Extract the [x, y] coordinate from the center of the cell holding the provided text.  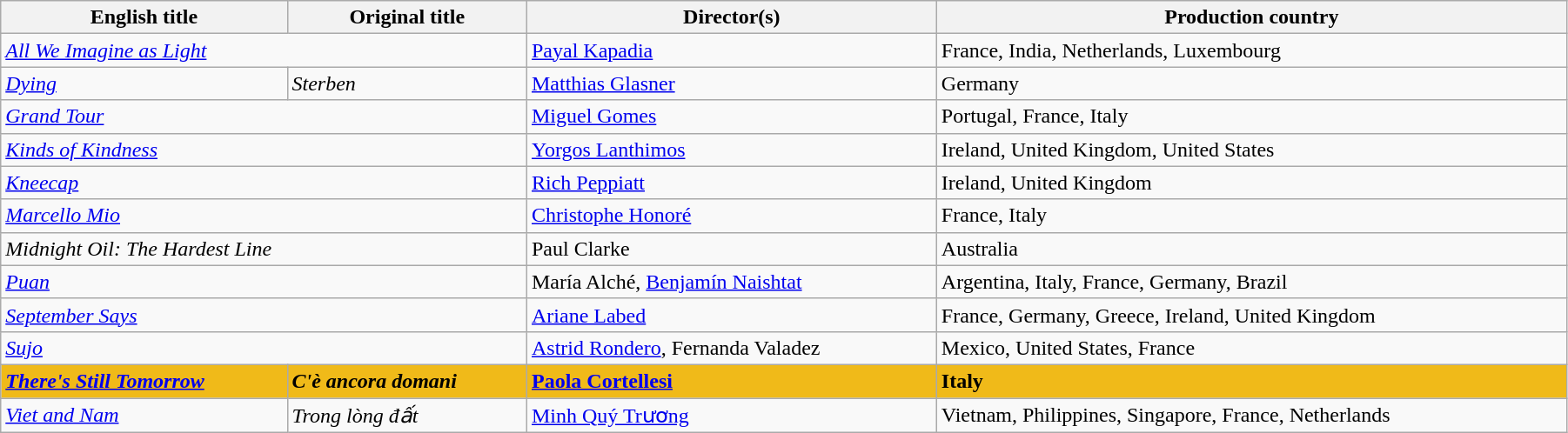
Astrid Rondero, Fernanda Valadez [731, 348]
Italy [1251, 381]
Ariane Labed [731, 315]
Grand Tour [265, 117]
There's Still Tomorrow [144, 381]
Trong lòng đất [407, 416]
France, Italy [1251, 216]
Christophe Honoré [731, 216]
Vietnam, Philippines, Singapore, France, Netherlands [1251, 416]
Kneecap [265, 183]
All We Imagine as Light [265, 50]
September Says [265, 315]
Original title [407, 17]
France, Germany, Greece, Ireland, United Kingdom [1251, 315]
Kinds of Kindness [265, 150]
English title [144, 17]
Argentina, Italy, France, Germany, Brazil [1251, 282]
Yorgos Lanthimos [731, 150]
Ireland, United Kingdom, United States [1251, 150]
Paul Clarke [731, 249]
María Alché, Benjamín Naishtat [731, 282]
Miguel Gomes [731, 117]
Payal Kapadia [731, 50]
Sujo [265, 348]
Marcello Mio [265, 216]
France, India, Netherlands, Luxembourg [1251, 50]
Matthias Glasner [731, 83]
Viet and Nam [144, 416]
Dying [144, 83]
C'è ancora domani [407, 381]
Australia [1251, 249]
Midnight Oil: The Hardest Line [265, 249]
Production country [1251, 17]
Portugal, France, Italy [1251, 117]
Mexico, United States, France [1251, 348]
Germany [1251, 83]
Rich Peppiatt [731, 183]
Director(s) [731, 17]
Minh Quý Trương [731, 416]
Paola Cortellesi [731, 381]
Puan [265, 282]
Sterben [407, 83]
Ireland, United Kingdom [1251, 183]
